Determine the (x, y) coordinate at the center of the cell enclosing the given text.  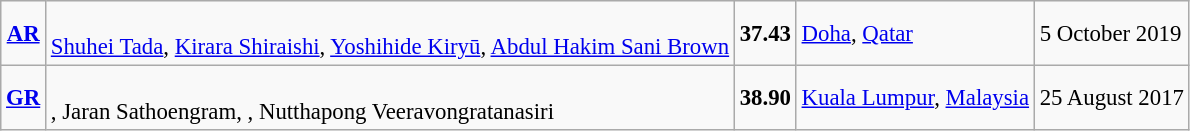
37.43 (765, 34)
, Jaran Sathoengram, , Nutthapong Veeravongratanasiri (390, 98)
Kuala Lumpur, Malaysia (915, 98)
Doha, Qatar (915, 34)
Shuhei Tada, Kirara Shiraishi, Yoshihide Kiryū, Abdul Hakim Sani Brown (390, 34)
GR (24, 98)
AR (24, 34)
38.90 (765, 98)
5 October 2019 (1112, 34)
25 August 2017 (1112, 98)
